Return the (x, y) coordinate for the center point of the cell that contains the specified text.  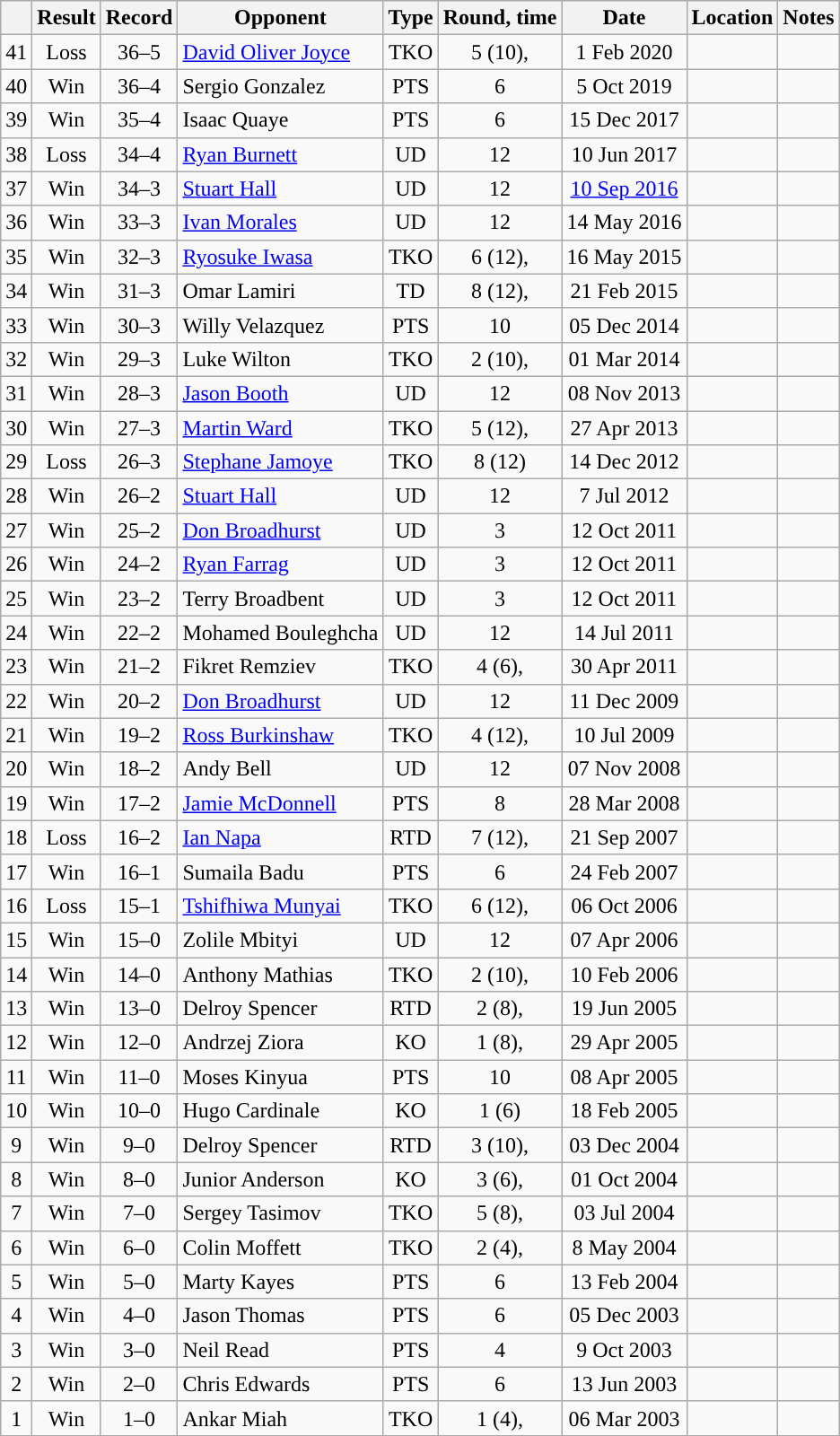
30–3 (139, 325)
11 Dec 2009 (625, 701)
12–0 (139, 1043)
8 May 2004 (625, 1248)
34–4 (139, 154)
Willy Velazquez (280, 325)
06 Oct 2006 (625, 906)
15 (16, 940)
2–0 (139, 1384)
Zolile Mbityi (280, 940)
29 Apr 2005 (625, 1043)
13 (16, 1009)
25–2 (139, 530)
Result (66, 18)
38 (16, 154)
18 Feb 2005 (625, 1111)
35–4 (139, 120)
Fikret Remziev (280, 667)
8 (12), (500, 291)
05 Dec 2014 (625, 325)
20 (16, 769)
4 (12), (500, 735)
4–0 (139, 1316)
27–3 (139, 428)
Sergey Tasimov (280, 1213)
Type (411, 18)
33–3 (139, 223)
24 Feb 2007 (625, 871)
08 Apr 2005 (625, 1077)
05 Dec 2003 (625, 1316)
29–3 (139, 359)
Location (732, 18)
21 Sep 2007 (625, 837)
10 Sep 2016 (625, 188)
Ryan Burnett (280, 154)
26–3 (139, 462)
13–0 (139, 1009)
15 Dec 2017 (625, 120)
1 (8), (500, 1043)
Ross Burkinshaw (280, 735)
01 Mar 2014 (625, 359)
24–2 (139, 565)
1 (6) (500, 1111)
36–4 (139, 86)
6–0 (139, 1248)
Jason Thomas (280, 1316)
Martin Ward (280, 428)
7 (12), (500, 837)
Isaac Quaye (280, 120)
27 (16, 530)
28 Mar 2008 (625, 803)
32 (16, 359)
40 (16, 86)
06 Mar 2003 (625, 1418)
5–0 (139, 1282)
7–0 (139, 1213)
31 (16, 393)
5 (16, 1282)
10 Jun 2017 (625, 154)
4 (6), (500, 667)
15–0 (139, 940)
30 Apr 2011 (625, 667)
29 (16, 462)
Moses Kinyua (280, 1077)
16–2 (139, 837)
Sergio Gonzalez (280, 86)
18–2 (139, 769)
21 Feb 2015 (625, 291)
01 Oct 2004 (625, 1179)
Omar Lamiri (280, 291)
16 May 2015 (625, 257)
3–0 (139, 1350)
5 Oct 2019 (625, 86)
Anthony Mathias (280, 974)
19 Jun 2005 (625, 1009)
Jamie McDonnell (280, 803)
TD (411, 291)
Chris Edwards (280, 1384)
22–2 (139, 633)
Colin Moffett (280, 1248)
5 (12), (500, 428)
20–2 (139, 701)
8–0 (139, 1179)
Terry Broadbent (280, 599)
07 Nov 2008 (625, 769)
Luke Wilton (280, 359)
Record (139, 18)
07 Apr 2006 (625, 940)
17 (16, 871)
18 (16, 837)
17–2 (139, 803)
Ian Napa (280, 837)
36 (16, 223)
33 (16, 325)
Date (625, 18)
Opponent (280, 18)
03 Dec 2004 (625, 1145)
30 (16, 428)
10 Feb 2006 (625, 974)
23 (16, 667)
08 Nov 2013 (625, 393)
Ankar Miah (280, 1418)
11–0 (139, 1077)
27 Apr 2013 (625, 428)
Jason Booth (280, 393)
Marty Kayes (280, 1282)
Andy Bell (280, 769)
41 (16, 52)
David Oliver Joyce (280, 52)
14 Jul 2011 (625, 633)
Stephane Jamoye (280, 462)
5 (10), (500, 52)
9 Oct 2003 (625, 1350)
28–3 (139, 393)
37 (16, 188)
Sumaila Badu (280, 871)
31–3 (139, 291)
Neil Read (280, 1350)
9 (16, 1145)
21 (16, 735)
1 (16, 1418)
Tshifhiwa Munyai (280, 906)
14–0 (139, 974)
3 (6), (500, 1179)
32–3 (139, 257)
34–3 (139, 188)
21–2 (139, 667)
1 (4), (500, 1418)
2 (16, 1384)
1 Feb 2020 (625, 52)
10 Jul 2009 (625, 735)
35 (16, 257)
03 Jul 2004 (625, 1213)
11 (16, 1077)
2 (4), (500, 1248)
5 (8), (500, 1213)
22 (16, 701)
13 Feb 2004 (625, 1282)
Ivan Morales (280, 223)
Ryan Farrag (280, 565)
3 (10), (500, 1145)
39 (16, 120)
7 Jul 2012 (625, 496)
24 (16, 633)
25 (16, 599)
23–2 (139, 599)
14 Dec 2012 (625, 462)
Andrzej Ziora (280, 1043)
Notes (809, 18)
14 (16, 974)
Mohamed Bouleghcha (280, 633)
15–1 (139, 906)
Hugo Cardinale (280, 1111)
14 May 2016 (625, 223)
16 (16, 906)
9–0 (139, 1145)
7 (16, 1213)
26 (16, 565)
2 (8), (500, 1009)
28 (16, 496)
16–1 (139, 871)
Junior Anderson (280, 1179)
26–2 (139, 496)
19–2 (139, 735)
13 Jun 2003 (625, 1384)
36–5 (139, 52)
19 (16, 803)
Ryosuke Iwasa (280, 257)
34 (16, 291)
8 (12) (500, 462)
1–0 (139, 1418)
10–0 (139, 1111)
Round, time (500, 18)
